Return (x, y) of the center of cell containing provided text 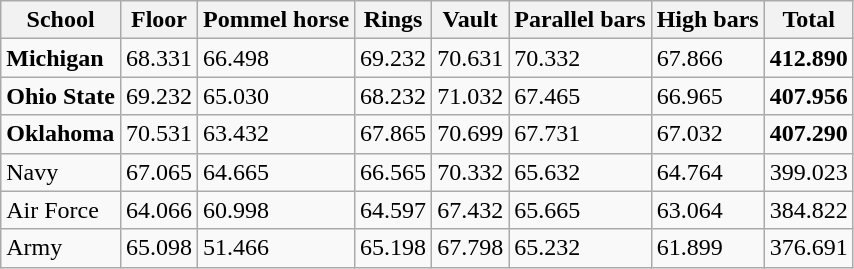
70.699 (470, 134)
65.030 (276, 96)
67.798 (470, 248)
63.064 (708, 210)
66.565 (394, 172)
64.597 (394, 210)
65.232 (580, 248)
66.965 (708, 96)
67.432 (470, 210)
67.032 (708, 134)
399.023 (808, 172)
Ohio State (61, 96)
65.098 (158, 248)
68.232 (394, 96)
64.764 (708, 172)
64.665 (276, 172)
412.890 (808, 58)
51.466 (276, 248)
67.065 (158, 172)
70.631 (470, 58)
Air Force (61, 210)
70.531 (158, 134)
65.632 (580, 172)
67.465 (580, 96)
71.032 (470, 96)
67.865 (394, 134)
Floor (158, 20)
61.899 (708, 248)
High bars (708, 20)
376.691 (808, 248)
407.290 (808, 134)
67.866 (708, 58)
407.956 (808, 96)
Vault (470, 20)
Michigan (61, 58)
67.731 (580, 134)
Rings (394, 20)
School (61, 20)
64.066 (158, 210)
66.498 (276, 58)
Pommel horse (276, 20)
65.665 (580, 210)
68.331 (158, 58)
Total (808, 20)
Parallel bars (580, 20)
Army (61, 248)
63.432 (276, 134)
65.198 (394, 248)
Navy (61, 172)
Oklahoma (61, 134)
60.998 (276, 210)
384.822 (808, 210)
